Extract the [x, y] coordinate from the center of the cell holding the provided text.  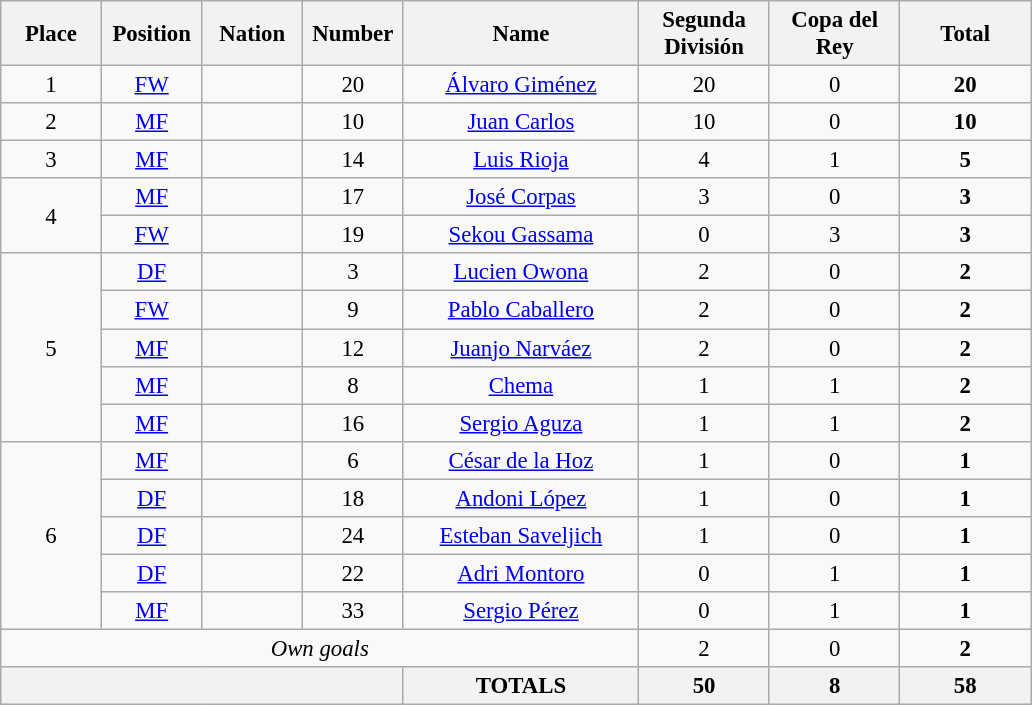
Segunda División [704, 34]
Copa del Rey [834, 34]
Own goals [320, 648]
Number [354, 34]
9 [354, 310]
17 [354, 197]
Chema [521, 385]
Place [52, 34]
18 [354, 498]
22 [354, 573]
12 [354, 348]
Álvaro Giménez [521, 85]
Name [521, 34]
24 [354, 536]
Esteban Saveljich [521, 536]
19 [354, 235]
Adri Montoro [521, 573]
Sergio Pérez [521, 611]
José Corpas [521, 197]
César de la Hoz [521, 460]
TOTALS [521, 686]
Sekou Gassama [521, 235]
50 [704, 686]
Andoni López [521, 498]
33 [354, 611]
Luis Rioja [521, 160]
Lucien Owona [521, 273]
58 [966, 686]
Juan Carlos [521, 122]
Position [152, 34]
Juanjo Narváez [521, 348]
Sergio Aguza [521, 423]
Nation [252, 34]
16 [354, 423]
14 [354, 160]
Total [966, 34]
Pablo Caballero [521, 310]
